Locate the cell with the specified text and output its [x, y] center coordinate. 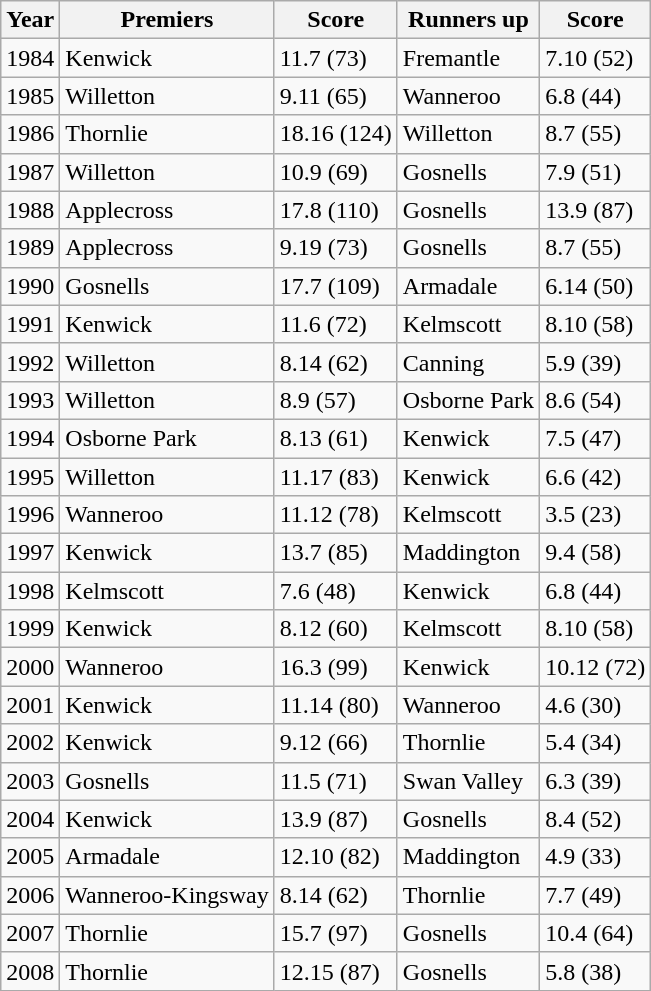
2002 [30, 743]
8.12 (60) [336, 629]
10.12 (72) [596, 667]
1991 [30, 324]
6.6 (42) [596, 477]
8.4 (52) [596, 819]
9.4 (58) [596, 553]
5.8 (38) [596, 971]
7.5 (47) [596, 438]
1994 [30, 438]
3.5 (23) [596, 515]
4.9 (33) [596, 857]
18.16 (124) [336, 134]
Fremantle [468, 58]
2006 [30, 895]
17.8 (110) [336, 210]
5.4 (34) [596, 743]
7.10 (52) [596, 58]
1989 [30, 248]
1996 [30, 515]
11.6 (72) [336, 324]
5.9 (39) [596, 362]
17.7 (109) [336, 286]
Premiers [167, 20]
1998 [30, 591]
7.7 (49) [596, 895]
8.13 (61) [336, 438]
6.3 (39) [596, 781]
1987 [30, 172]
1990 [30, 286]
10.4 (64) [596, 933]
2007 [30, 933]
2004 [30, 819]
9.11 (65) [336, 96]
Canning [468, 362]
7.6 (48) [336, 591]
Swan Valley [468, 781]
11.17 (83) [336, 477]
11.5 (71) [336, 781]
12.15 (87) [336, 971]
2001 [30, 705]
13.7 (85) [336, 553]
1984 [30, 58]
16.3 (99) [336, 667]
2000 [30, 667]
11.7 (73) [336, 58]
Year [30, 20]
Wanneroo-Kingsway [167, 895]
2005 [30, 857]
1993 [30, 400]
1992 [30, 362]
2003 [30, 781]
1999 [30, 629]
1988 [30, 210]
6.14 (50) [596, 286]
1997 [30, 553]
9.19 (73) [336, 248]
1986 [30, 134]
8.6 (54) [596, 400]
10.9 (69) [336, 172]
9.12 (66) [336, 743]
11.12 (78) [336, 515]
4.6 (30) [596, 705]
7.9 (51) [596, 172]
1995 [30, 477]
1985 [30, 96]
11.14 (80) [336, 705]
12.10 (82) [336, 857]
8.9 (57) [336, 400]
Runners up [468, 20]
15.7 (97) [336, 933]
2008 [30, 971]
